Search for the cell housing the specified text and yield its [x, y] center coordinate. 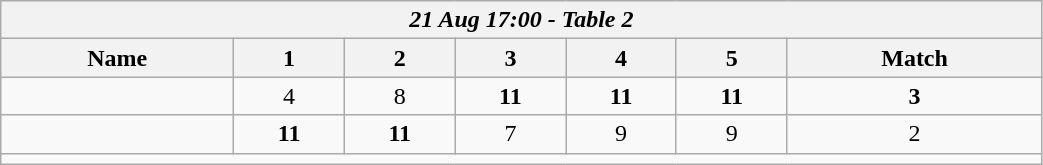
1 [290, 58]
5 [732, 58]
7 [510, 134]
8 [400, 96]
Match [914, 58]
21 Aug 17:00 - Table 2 [522, 20]
Name [118, 58]
